Find where the given text appears and provide that cell's center as [x, y] coordinate. 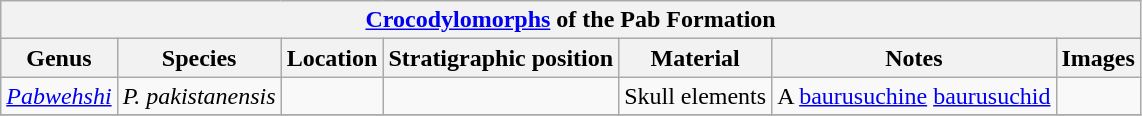
Pabwehshi [59, 96]
Material [696, 58]
Images [1098, 58]
Genus [59, 58]
Species [199, 58]
Location [332, 58]
Skull elements [696, 96]
Stratigraphic position [501, 58]
Notes [914, 58]
P. pakistanensis [199, 96]
A baurusuchine baurusuchid [914, 96]
Crocodylomorphs of the Pab Formation [571, 20]
